Return [X, Y] of the center of cell containing provided text 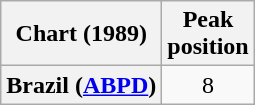
Brazil (ABPD) [82, 85]
Chart (1989) [82, 34]
8 [208, 85]
Peakposition [208, 34]
